Identify which cell holds the provided text, then report its (X, Y) central coordinate. 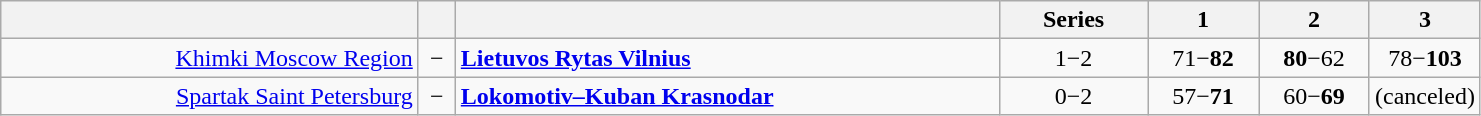
Spartak Saint Petersburg (210, 96)
Khimki Moscow Region (210, 58)
Series (1074, 20)
57−71 (1204, 96)
0−2 (1074, 96)
78−103 (1424, 58)
60−69 (1314, 96)
1 (1204, 20)
Lietuvos Rytas Vilnius (727, 58)
Lokomotiv–Kuban Krasnodar (727, 96)
(canceled) (1424, 96)
1−2 (1074, 58)
80−62 (1314, 58)
71−82 (1204, 58)
2 (1314, 20)
3 (1424, 20)
